Detect which cell encompasses the target text, then output its (x, y) center coordinate. 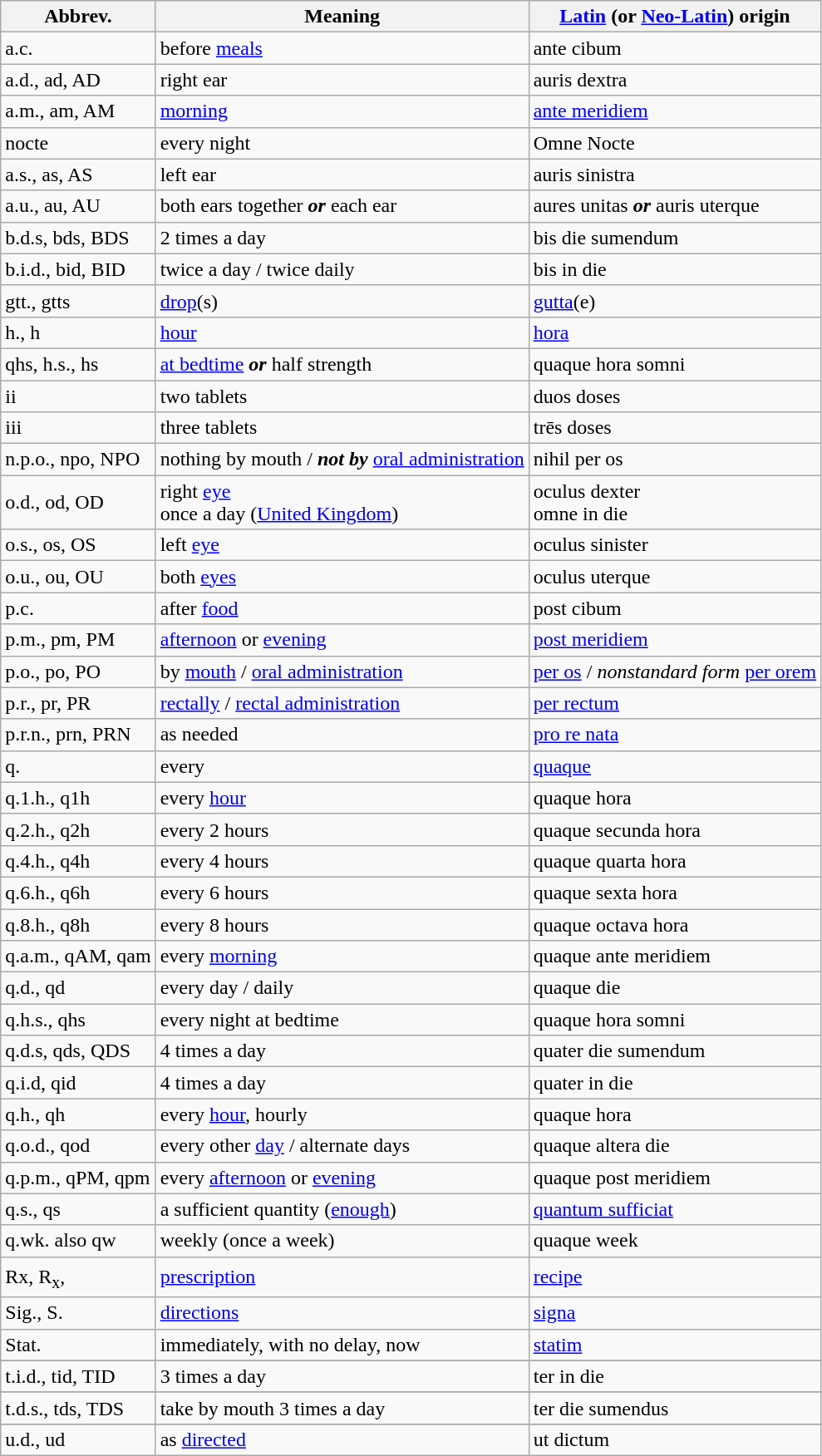
recipe (675, 1276)
left eye (342, 545)
nihil per os (675, 460)
after food (342, 608)
a.m., am, AM (78, 111)
a sufficient quantity (enough) (342, 1209)
p.r., pr, PR (78, 703)
q.d., qd (78, 988)
quaque ante meridiem (675, 957)
quaque octava hora (675, 925)
q.i.d, qid (78, 1083)
gutta(e) (675, 301)
quaque post meridiem (675, 1178)
post cibum (675, 608)
per rectum (675, 703)
nothing by mouth / not by oral administration (342, 460)
morning (342, 111)
every 2 hours (342, 829)
quaque secunda hora (675, 829)
post meridiem (675, 640)
every afternoon or evening (342, 1178)
Omne Nocte (675, 143)
drop(s) (342, 301)
as directed (342, 1439)
trēs doses (675, 428)
every 6 hours (342, 893)
auris dextra (675, 80)
a.u., au, AU (78, 206)
oculus dexteromne in die (675, 502)
quater in die (675, 1083)
every hour (342, 798)
every other day / alternate days (342, 1146)
p.o., po, PO (78, 671)
gtt., gtts (78, 301)
q.4.h., q4h (78, 861)
right ear (342, 80)
both eyes (342, 577)
per os / nonstandard form per orem (675, 671)
ante cibum (675, 48)
auris sinistra (675, 175)
three tablets (342, 428)
bis die sumendum (675, 238)
h., h (78, 332)
prescription (342, 1276)
Rx, Rx, (78, 1276)
q.2.h., q2h (78, 829)
left ear (342, 175)
hour (342, 332)
ter in die (675, 1376)
signa (675, 1313)
p.c. (78, 608)
2 times a day (342, 238)
quaque sexta hora (675, 893)
two tablets (342, 396)
right eyeonce a day (United Kingdom) (342, 502)
q.h.s., qhs (78, 1020)
every hour, hourly (342, 1114)
quaque altera die (675, 1146)
q. (78, 766)
quaque die (675, 988)
p.r.n., prn, PRN (78, 735)
ii (78, 396)
every (342, 766)
hora (675, 332)
both ears together or each ear (342, 206)
before meals (342, 48)
3 times a day (342, 1376)
every 4 hours (342, 861)
a.d., ad, AD (78, 80)
duos doses (675, 396)
ter die sumendus (675, 1408)
take by mouth 3 times a day (342, 1408)
every night at bedtime (342, 1020)
q.wk. also qw (78, 1241)
t.d.s., tds, TDS (78, 1408)
n.p.o., npo, NPO (78, 460)
q.h., qh (78, 1114)
a.c. (78, 48)
immediately, with no delay, now (342, 1345)
Latin (or Neo-Latin) origin (675, 17)
q.8.h., q8h (78, 925)
directions (342, 1313)
afternoon or evening (342, 640)
Stat. (78, 1345)
at bedtime or half strength (342, 364)
q.s., qs (78, 1209)
quater die sumendum (675, 1051)
by mouth / oral administration (342, 671)
q.d.s, qds, QDS (78, 1051)
aures unitas or auris uterque (675, 206)
every morning (342, 957)
every day / daily (342, 988)
statim (675, 1345)
ut dictum (675, 1439)
every night (342, 143)
twice a day / twice daily (342, 269)
quaque week (675, 1241)
pro re nata (675, 735)
rectally / rectal administration (342, 703)
b.i.d., bid, BID (78, 269)
o.u., ou, OU (78, 577)
as needed (342, 735)
q.1.h., q1h (78, 798)
quaque quarta hora (675, 861)
p.m., pm, PM (78, 640)
q.o.d., qod (78, 1146)
b.d.s, bds, BDS (78, 238)
q.p.m., qPM, qpm (78, 1178)
nocte (78, 143)
Abbrev. (78, 17)
Meaning (342, 17)
u.d., ud (78, 1439)
Sig., S. (78, 1313)
oculus uterque (675, 577)
q.a.m., qAM, qam (78, 957)
t.i.d., tid, TID (78, 1376)
quantum sufficiat (675, 1209)
weekly (once a week) (342, 1241)
bis in die (675, 269)
iii (78, 428)
q.6.h., q6h (78, 893)
ante meridiem (675, 111)
quaque (675, 766)
a.s., as, AS (78, 175)
o.d., od, OD (78, 502)
every 8 hours (342, 925)
qhs, h.s., hs (78, 364)
o.s., os, OS (78, 545)
oculus sinister (675, 545)
